Extract the (x, y) coordinate from the center of the cell holding the provided text.  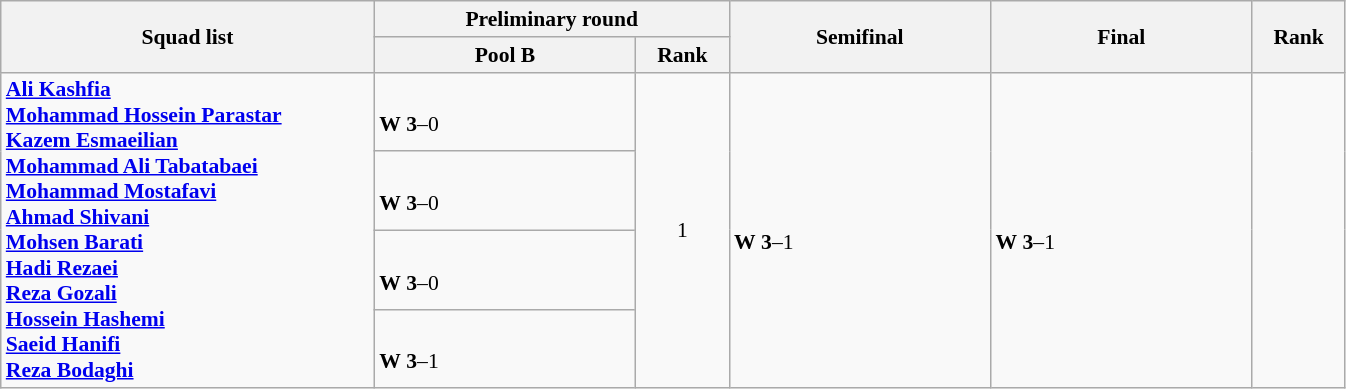
1 (682, 230)
Squad list (188, 36)
Pool B (504, 55)
Semifinal (860, 36)
Final (1120, 36)
Preliminary round (552, 19)
